Find where the given text appears and provide that cell's center as (x, y) coordinate. 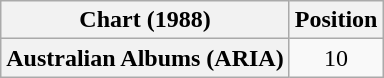
Position (336, 20)
Chart (1988) (145, 20)
10 (336, 58)
Australian Albums (ARIA) (145, 58)
